Detect which cell encompasses the target text, then output its (x, y) center coordinate. 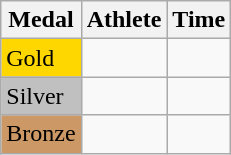
Time (199, 20)
Bronze (41, 134)
Silver (41, 96)
Medal (41, 20)
Gold (41, 58)
Athlete (124, 20)
